Find where the given text appears and provide that cell's center as (X, Y) coordinate. 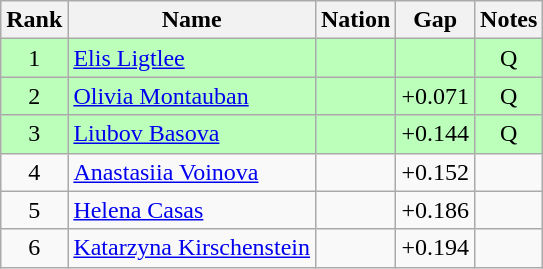
4 (34, 172)
+0.144 (436, 134)
Katarzyna Kirschenstein (192, 248)
2 (34, 96)
6 (34, 248)
+0.194 (436, 248)
3 (34, 134)
+0.152 (436, 172)
1 (34, 58)
Name (192, 20)
Notes (509, 20)
Elis Ligtlee (192, 58)
Rank (34, 20)
Liubov Basova (192, 134)
Gap (436, 20)
5 (34, 210)
Helena Casas (192, 210)
Nation (355, 20)
+0.186 (436, 210)
Anastasiia Voinova (192, 172)
+0.071 (436, 96)
Olivia Montauban (192, 96)
